Extract the (X, Y) coordinate from the center of the cell holding the provided text.  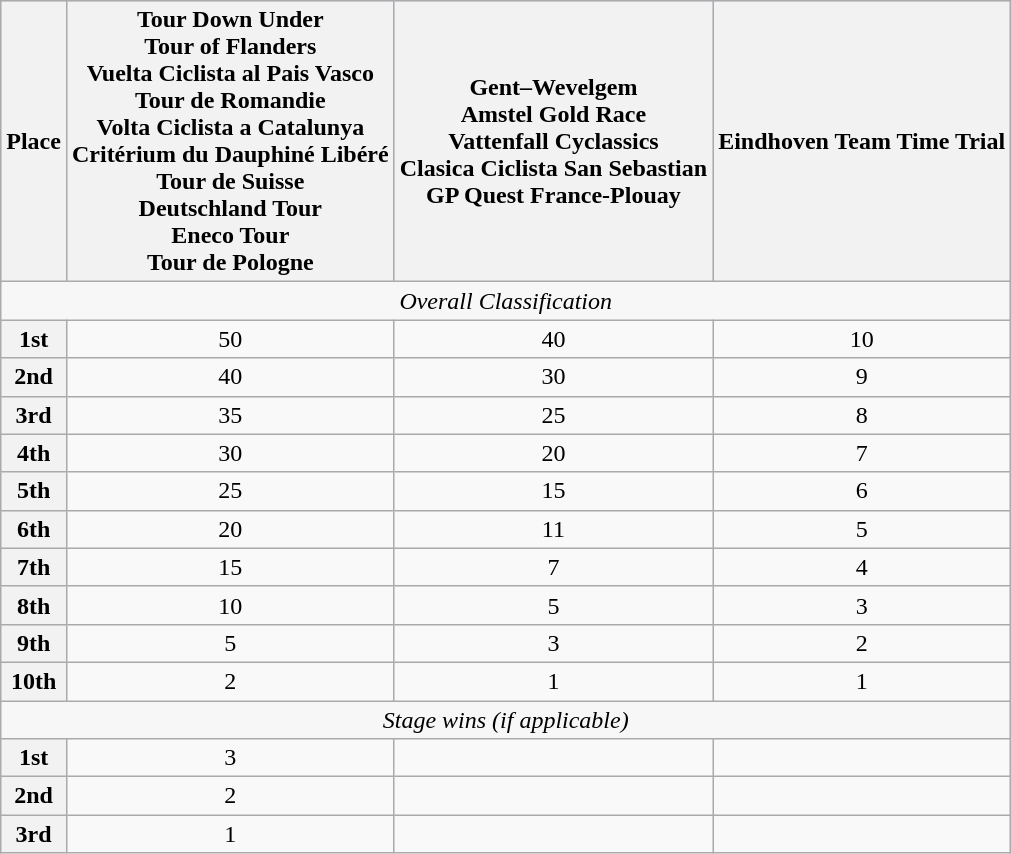
Place (34, 142)
10th (34, 681)
7th (34, 567)
9 (862, 377)
8 (862, 415)
Gent–WevelgemAmstel Gold RaceVattenfall CyclassicsClasica Ciclista San SebastianGP Quest France-Plouay (553, 142)
35 (230, 415)
Eindhoven Team Time Trial (862, 142)
9th (34, 643)
8th (34, 605)
4th (34, 453)
11 (553, 529)
6 (862, 491)
4 (862, 567)
50 (230, 339)
6th (34, 529)
Overall Classification (506, 301)
5th (34, 491)
Stage wins (if applicable) (506, 719)
